For the text-containing cell, return its midpoint in (X, Y) coordinate format. 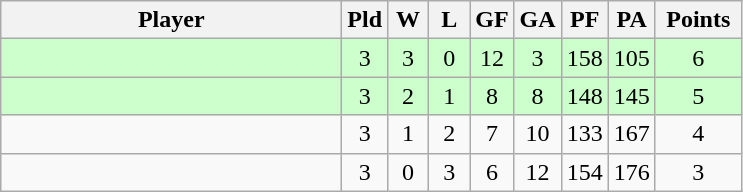
133 (584, 134)
145 (632, 96)
148 (584, 96)
PF (584, 20)
154 (584, 172)
105 (632, 58)
167 (632, 134)
L (450, 20)
176 (632, 172)
7 (492, 134)
158 (584, 58)
PA (632, 20)
Player (172, 20)
10 (538, 134)
W (408, 20)
GF (492, 20)
5 (698, 96)
GA (538, 20)
Pld (365, 20)
Points (698, 20)
4 (698, 134)
